From the cell containing the given text, extract its center point as (X, Y) coordinate. 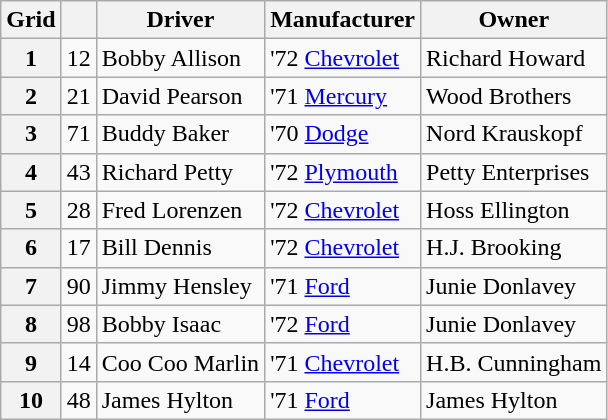
'72 Ford (343, 324)
28 (78, 210)
Petty Enterprises (514, 172)
6 (31, 248)
21 (78, 96)
8 (31, 324)
98 (78, 324)
Grid (31, 20)
4 (31, 172)
3 (31, 134)
H.J. Brooking (514, 248)
Bobby Isaac (180, 324)
H.B. Cunningham (514, 362)
43 (78, 172)
Bobby Allison (180, 58)
9 (31, 362)
'71 Mercury (343, 96)
Bill Dennis (180, 248)
1 (31, 58)
Richard Petty (180, 172)
'72 Plymouth (343, 172)
Owner (514, 20)
7 (31, 286)
5 (31, 210)
Wood Brothers (514, 96)
'70 Dodge (343, 134)
17 (78, 248)
'71 Chevrolet (343, 362)
10 (31, 400)
Manufacturer (343, 20)
Fred Lorenzen (180, 210)
71 (78, 134)
Nord Krauskopf (514, 134)
Coo Coo Marlin (180, 362)
Jimmy Hensley (180, 286)
Buddy Baker (180, 134)
48 (78, 400)
David Pearson (180, 96)
Driver (180, 20)
14 (78, 362)
12 (78, 58)
2 (31, 96)
Hoss Ellington (514, 210)
90 (78, 286)
Richard Howard (514, 58)
